Provide the (x, y) coordinate of the cell's center where the given text is located.  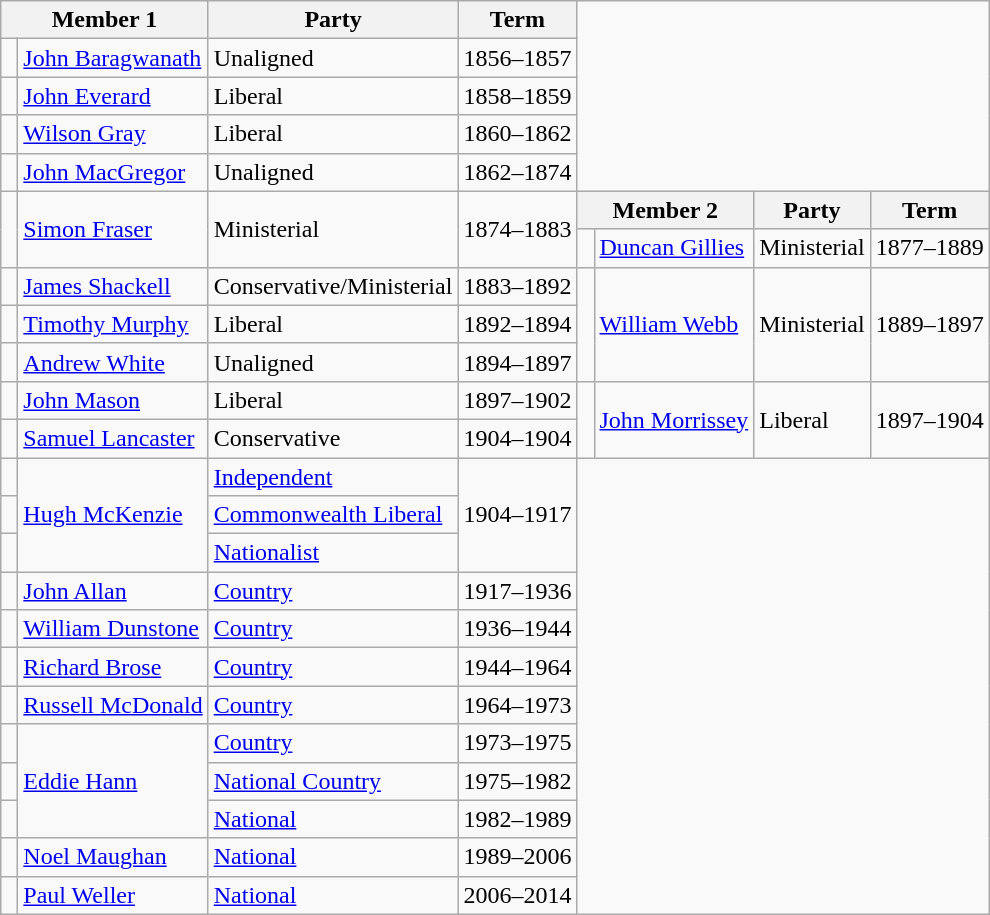
Member 2 (666, 210)
1860–1862 (518, 134)
Samuel Lancaster (113, 438)
Independent (333, 477)
1936–1944 (518, 629)
John Baragwanath (113, 58)
Richard Brose (113, 667)
John Mason (113, 400)
Commonwealth Liberal (333, 515)
Russell McDonald (113, 705)
1964–1973 (518, 705)
National Country (333, 781)
John Allan (113, 591)
Wilson Gray (113, 134)
1889–1897 (930, 324)
Paul Weller (113, 895)
1894–1897 (518, 362)
Conservative (333, 438)
1982–1989 (518, 819)
1858–1859 (518, 96)
1892–1894 (518, 324)
William Dunstone (113, 629)
1897–1902 (518, 400)
1904–1917 (518, 515)
1989–2006 (518, 857)
1975–1982 (518, 781)
1897–1904 (930, 419)
Timothy Murphy (113, 324)
1874–1883 (518, 229)
Simon Fraser (113, 229)
1862–1874 (518, 172)
1877–1889 (930, 248)
Hugh McKenzie (113, 515)
William Webb (674, 324)
1917–1936 (518, 591)
1944–1964 (518, 667)
Duncan Gillies (674, 248)
James Shackell (113, 286)
1904–1904 (518, 438)
Noel Maughan (113, 857)
John Morrissey (674, 419)
1973–1975 (518, 743)
1883–1892 (518, 286)
Conservative/Ministerial (333, 286)
2006–2014 (518, 895)
Member 1 (104, 20)
1856–1857 (518, 58)
Eddie Hann (113, 781)
John MacGregor (113, 172)
John Everard (113, 96)
Andrew White (113, 362)
Nationalist (333, 553)
